From the cell containing the given text, extract its center point as (x, y) coordinate. 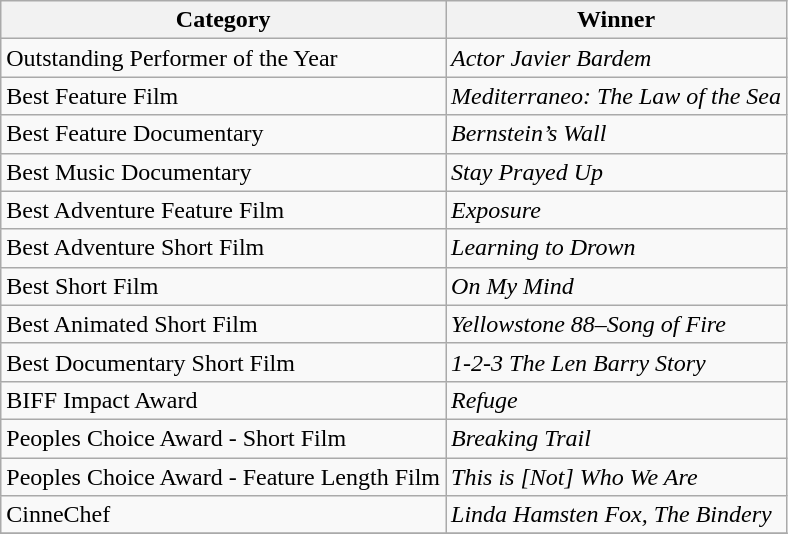
Category (224, 20)
Best Feature Film (224, 96)
Outstanding Performer of the Year (224, 58)
CinneChef (224, 515)
Linda Hamsten Fox, The Bindery (616, 515)
Bernstein’s Wall (616, 134)
Best Animated Short Film (224, 324)
Peoples Choice Award - Feature Length Film (224, 477)
This is [Not] Who We Are (616, 477)
BIFF Impact Award (224, 400)
Best Adventure Feature Film (224, 210)
Mediterraneo: The Law of the Sea (616, 96)
Learning to Drown (616, 248)
Best Music Documentary (224, 172)
Actor Javier Bardem (616, 58)
On My Mind (616, 286)
Best Short Film (224, 286)
Exposure (616, 210)
Refuge (616, 400)
Stay Prayed Up (616, 172)
Yellowstone 88–Song of Fire (616, 324)
Peoples Choice Award - Short Film (224, 438)
Winner (616, 20)
Best Feature Documentary (224, 134)
1-2-3 The Len Barry Story (616, 362)
Breaking Trail (616, 438)
Best Adventure Short Film (224, 248)
Best Documentary Short Film (224, 362)
